Identify which cell holds the provided text, then report its (x, y) central coordinate. 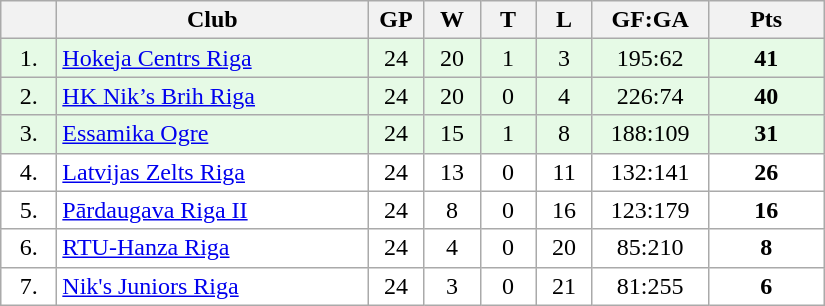
Pārdaugava Riga II (212, 210)
HK Nik’s Brih Riga (212, 96)
1. (29, 58)
123:179 (650, 210)
5. (29, 210)
7. (29, 286)
40 (766, 96)
132:141 (650, 172)
226:74 (650, 96)
2. (29, 96)
GP (396, 20)
15 (452, 134)
31 (766, 134)
Pts (766, 20)
T (508, 20)
Hokeja Centrs Riga (212, 58)
RTU-Hanza Riga (212, 248)
195:62 (650, 58)
11 (564, 172)
Nik's Juniors Riga (212, 286)
41 (766, 58)
3. (29, 134)
W (452, 20)
13 (452, 172)
6. (29, 248)
85:210 (650, 248)
Club (212, 20)
Latvijas Zelts Riga (212, 172)
81:255 (650, 286)
GF:GA (650, 20)
6 (766, 286)
4. (29, 172)
21 (564, 286)
Essamika Ogre (212, 134)
L (564, 20)
188:109 (650, 134)
26 (766, 172)
